Identify which cell holds the provided text, then report its [x, y] central coordinate. 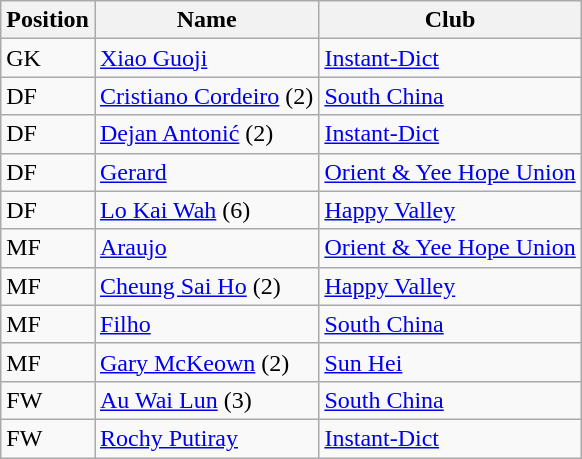
Xiao Guoji [206, 58]
GK [48, 58]
Club [450, 20]
Dejan Antonić (2) [206, 134]
Sun Hei [450, 362]
Cheung Sai Ho (2) [206, 286]
Name [206, 20]
Cristiano Cordeiro (2) [206, 96]
Araujo [206, 248]
Rochy Putiray [206, 438]
Gary McKeown (2) [206, 362]
Au Wai Lun (3) [206, 400]
Lo Kai Wah (6) [206, 210]
Position [48, 20]
Gerard [206, 172]
Filho [206, 324]
